Output the (X, Y) coordinate of the center of the cell containing the given text.  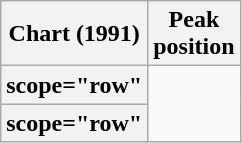
Chart (1991) (74, 34)
Peakposition (194, 34)
